Capture the cell that displays the provided text and extract its (X, Y) central coordinate. 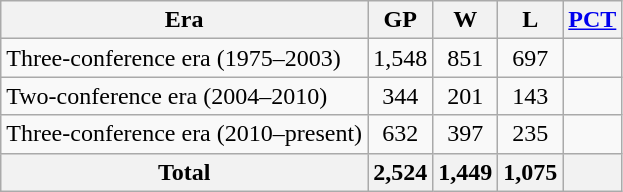
Three-conference era (1975–2003) (184, 58)
344 (400, 96)
L (530, 20)
1,548 (400, 58)
697 (530, 58)
PCT (592, 20)
GP (400, 20)
1,449 (466, 172)
632 (400, 134)
235 (530, 134)
Total (184, 172)
851 (466, 58)
Two-conference era (2004–2010) (184, 96)
Three-conference era (2010–present) (184, 134)
Era (184, 20)
W (466, 20)
2,524 (400, 172)
143 (530, 96)
397 (466, 134)
201 (466, 96)
1,075 (530, 172)
